Search for the cell housing the specified text and yield its [x, y] center coordinate. 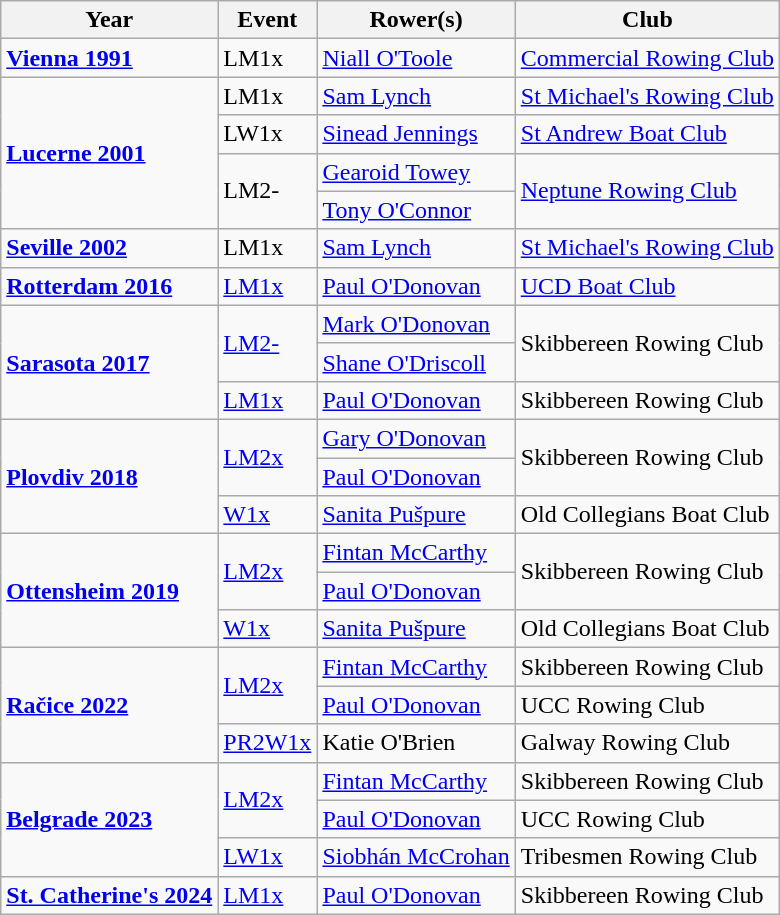
Rower(s) [416, 20]
Galway Rowing Club [647, 743]
Gary O'Donovan [416, 438]
Tribesmen Rowing Club [647, 857]
Siobhán McCrohan [416, 857]
Belgrade 2023 [110, 819]
Event [268, 20]
Seville 2002 [110, 248]
Tony O'Connor [416, 210]
Year [110, 20]
Gearoid Towey [416, 172]
St Andrew Boat Club [647, 134]
PR2W1x [268, 743]
Sinead Jennings [416, 134]
Commercial Rowing Club [647, 58]
Shane O'Driscoll [416, 362]
Vienna 1991 [110, 58]
Neptune Rowing Club [647, 191]
UCD Boat Club [647, 286]
Ottensheim 2019 [110, 591]
Niall O'Toole [416, 58]
Lucerne 2001 [110, 153]
Sarasota 2017 [110, 362]
Rotterdam 2016 [110, 286]
Club [647, 20]
St. Catherine's 2024 [110, 895]
Katie O'Brien [416, 743]
Mark O'Donovan [416, 324]
Plovdiv 2018 [110, 476]
Račice 2022 [110, 705]
